From the cell containing the given text, extract its center point as [X, Y] coordinate. 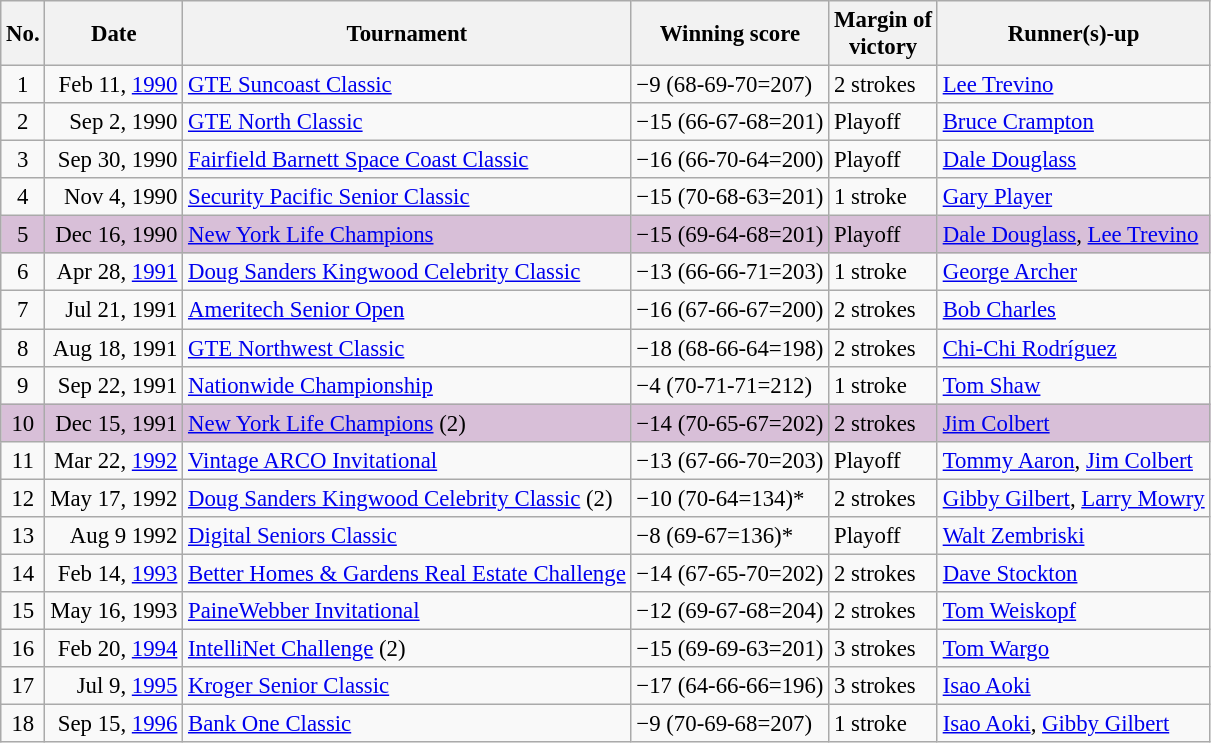
IntelliNet Challenge (2) [407, 648]
Digital Seniors Classic [407, 536]
−13 (66-66-71=203) [730, 273]
Lee Trevino [1074, 85]
−16 (67-66-67=200) [730, 310]
GTE North Classic [407, 122]
14 [23, 573]
May 17, 1992 [114, 498]
Nationwide Championship [407, 385]
Kroger Senior Classic [407, 686]
May 16, 1993 [114, 611]
15 [23, 611]
Dale Douglass, Lee Trevino [1074, 235]
−9 (70-69-68=207) [730, 724]
Margin ofvictory [884, 34]
Walt Zembriski [1074, 536]
−9 (68-69-70=207) [730, 85]
−15 (70-68-63=201) [730, 197]
George Archer [1074, 273]
PaineWebber Invitational [407, 611]
18 [23, 724]
17 [23, 686]
Mar 22, 1992 [114, 460]
Doug Sanders Kingwood Celebrity Classic [407, 273]
−10 (70-64=134)* [730, 498]
Tom Shaw [1074, 385]
Bank One Classic [407, 724]
Sep 22, 1991 [114, 385]
−15 (66-67-68=201) [730, 122]
Jim Colbert [1074, 423]
Feb 14, 1993 [114, 573]
Sep 2, 1990 [114, 122]
Security Pacific Senior Classic [407, 197]
Isao Aoki, Gibby Gilbert [1074, 724]
−8 (69-67=136)* [730, 536]
Apr 28, 1991 [114, 273]
3 [23, 160]
Tommy Aaron, Jim Colbert [1074, 460]
GTE Northwest Classic [407, 348]
Runner(s)-up [1074, 34]
Feb 20, 1994 [114, 648]
9 [23, 385]
−18 (68-66-64=198) [730, 348]
5 [23, 235]
12 [23, 498]
−4 (70-71-71=212) [730, 385]
Dave Stockton [1074, 573]
−15 (69-64-68=201) [730, 235]
GTE Suncoast Classic [407, 85]
1 [23, 85]
2 [23, 122]
Winning score [730, 34]
Jul 9, 1995 [114, 686]
−15 (69-69-63=201) [730, 648]
−12 (69-67-68=204) [730, 611]
6 [23, 273]
Sep 30, 1990 [114, 160]
New York Life Champions [407, 235]
Jul 21, 1991 [114, 310]
11 [23, 460]
Dec 15, 1991 [114, 423]
Tom Wargo [1074, 648]
Feb 11, 1990 [114, 85]
Isao Aoki [1074, 686]
Better Homes & Gardens Real Estate Challenge [407, 573]
−16 (66-70-64=200) [730, 160]
10 [23, 423]
Gibby Gilbert, Larry Mowry [1074, 498]
−14 (70-65-67=202) [730, 423]
New York Life Champions (2) [407, 423]
16 [23, 648]
Dec 16, 1990 [114, 235]
Gary Player [1074, 197]
Date [114, 34]
Doug Sanders Kingwood Celebrity Classic (2) [407, 498]
Nov 4, 1990 [114, 197]
−17 (64-66-66=196) [730, 686]
Ameritech Senior Open [407, 310]
7 [23, 310]
Sep 15, 1996 [114, 724]
−14 (67-65-70=202) [730, 573]
Bob Charles [1074, 310]
13 [23, 536]
Dale Douglass [1074, 160]
Fairfield Barnett Space Coast Classic [407, 160]
Aug 18, 1991 [114, 348]
Bruce Crampton [1074, 122]
Vintage ARCO Invitational [407, 460]
Chi-Chi Rodríguez [1074, 348]
−13 (67-66-70=203) [730, 460]
Tom Weiskopf [1074, 611]
8 [23, 348]
No. [23, 34]
Aug 9 1992 [114, 536]
Tournament [407, 34]
4 [23, 197]
